Find where the given text appears and provide that cell's center as [x, y] coordinate. 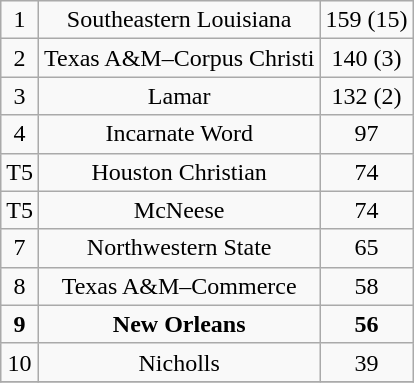
97 [366, 134]
1 [20, 20]
Texas A&M–Commerce [178, 286]
Southeastern Louisiana [178, 20]
Houston Christian [178, 172]
3 [20, 96]
65 [366, 248]
132 (2) [366, 96]
8 [20, 286]
Incarnate Word [178, 134]
10 [20, 362]
58 [366, 286]
4 [20, 134]
Nicholls [178, 362]
7 [20, 248]
9 [20, 324]
New Orleans [178, 324]
McNeese [178, 210]
Lamar [178, 96]
140 (3) [366, 58]
Northwestern State [178, 248]
56 [366, 324]
159 (15) [366, 20]
Texas A&M–Corpus Christi [178, 58]
39 [366, 362]
2 [20, 58]
